Capture the cell that displays the provided text and extract its [X, Y] central coordinate. 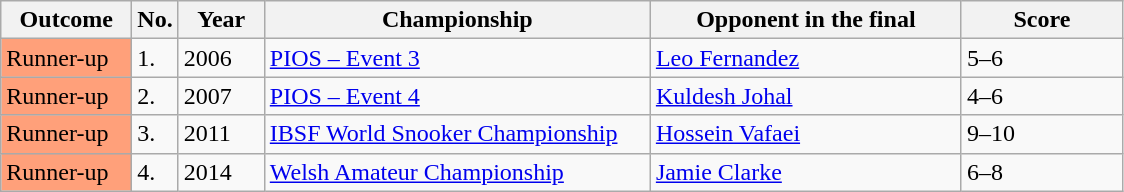
2007 [221, 96]
Score [1042, 20]
PIOS – Event 4 [457, 96]
2006 [221, 58]
2. [155, 96]
Welsh Amateur Championship [457, 172]
PIOS – Event 3 [457, 58]
9–10 [1042, 134]
No. [155, 20]
Jamie Clarke [806, 172]
Leo Fernandez [806, 58]
4–6 [1042, 96]
Outcome [66, 20]
4. [155, 172]
2014 [221, 172]
Year [221, 20]
6–8 [1042, 172]
2011 [221, 134]
Opponent in the final [806, 20]
5–6 [1042, 58]
Championship [457, 20]
Kuldesh Johal [806, 96]
1. [155, 58]
3. [155, 134]
IBSF World Snooker Championship [457, 134]
Hossein Vafaei [806, 134]
